For the text-containing cell, return its midpoint in [X, Y] coordinate format. 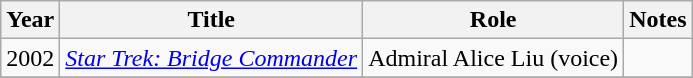
2002 [30, 58]
Notes [658, 20]
Role [494, 20]
Admiral Alice Liu (voice) [494, 58]
Year [30, 20]
Title [212, 20]
Star Trek: Bridge Commander [212, 58]
